Scan for the cell matching the given text and deliver its [X, Y] coordinate at center. 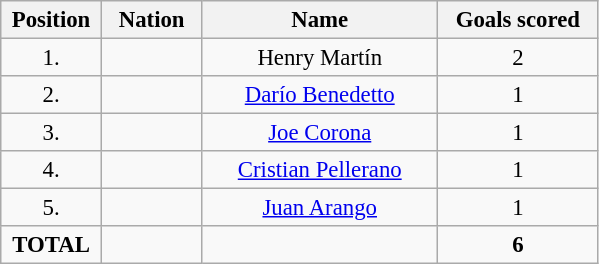
2 [518, 58]
3. [52, 133]
TOTAL [52, 245]
4. [52, 170]
Henry Martín [320, 58]
Juan Arango [320, 208]
Name [320, 20]
5. [52, 208]
Position [52, 20]
2. [52, 95]
Nation [152, 20]
Joe Corona [320, 133]
Darío Benedetto [320, 95]
6 [518, 245]
Cristian Pellerano [320, 170]
Goals scored [518, 20]
1. [52, 58]
